Find where the given text appears and provide that cell's center as (X, Y) coordinate. 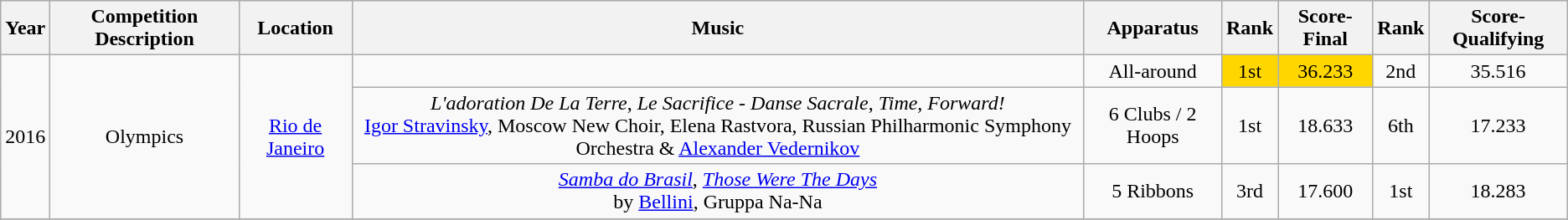
All-around (1153, 71)
17.233 (1498, 125)
6th (1400, 125)
3rd (1250, 191)
Location (295, 28)
18.283 (1498, 191)
18.633 (1325, 125)
36.233 (1325, 71)
Score-Final (1325, 28)
Apparatus (1153, 28)
2016 (25, 137)
Rio de Janeiro (295, 137)
Music (718, 28)
Olympics (144, 137)
5 Ribbons (1153, 191)
Year (25, 28)
35.516 (1498, 71)
Competition Description (144, 28)
2nd (1400, 71)
Samba do Brasil, Those Were The Days by Bellini, Gruppa Na-Na (718, 191)
17.600 (1325, 191)
Score-Qualifying (1498, 28)
6 Clubs / 2 Hoops (1153, 125)
